Identify which cell holds the provided text, then report its (x, y) central coordinate. 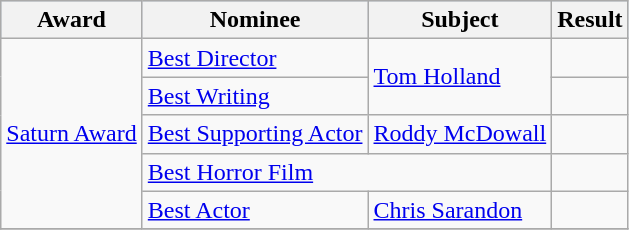
Chris Sarandon (460, 210)
Saturn Award (72, 134)
Subject (460, 20)
Roddy McDowall (460, 134)
Best Actor (255, 210)
Result (590, 20)
Best Director (255, 58)
Best Horror Film (346, 172)
Award (72, 20)
Best Writing (255, 96)
Tom Holland (460, 77)
Nominee (255, 20)
Best Supporting Actor (255, 134)
